From the cell containing the given text, extract its center point as [x, y] coordinate. 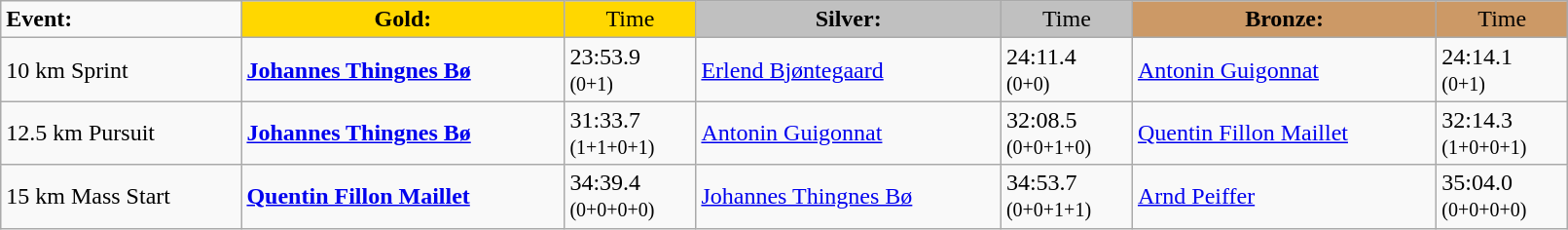
31:33.7(1+1+0+1) [631, 133]
34:39.4(0+0+0+0) [631, 197]
Arnd Peiffer [1284, 197]
23:53.9(0+1) [631, 70]
24:14.1(0+1) [1503, 70]
Erlend Bjøntegaard [849, 70]
12.5 km Pursuit [121, 133]
Gold: [403, 19]
32:08.5(0+0+1+0) [1067, 133]
32:14.3(1+0+0+1) [1503, 133]
24:11.4(0+0) [1067, 70]
15 km Mass Start [121, 197]
Bronze: [1284, 19]
35:04.0(0+0+0+0) [1503, 197]
Silver: [849, 19]
34:53.7(0+0+1+1) [1067, 197]
Event: [121, 19]
10 km Sprint [121, 70]
